Pinpoint the cell where the given text exists, returning its [x, y] midpoint coordinate. 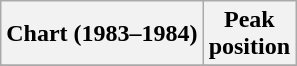
Chart (1983–1984) [102, 34]
Peakposition [249, 34]
